Detect which cell encompasses the target text, then output its (x, y) center coordinate. 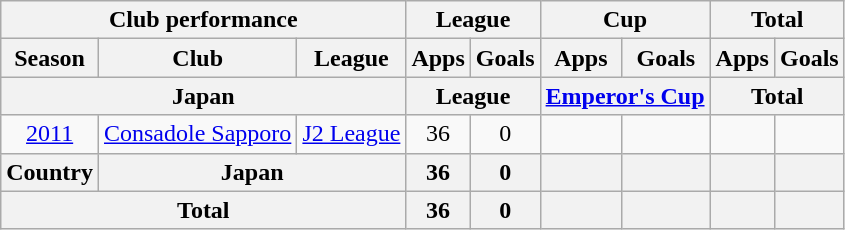
Club (197, 58)
Consadole Sapporo (197, 134)
Season (50, 58)
Emperor's Cup (625, 96)
J2 League (352, 134)
Club performance (204, 20)
2011 (50, 134)
Cup (625, 20)
Country (50, 172)
